Detect which cell encompasses the target text, then output its [x, y] center coordinate. 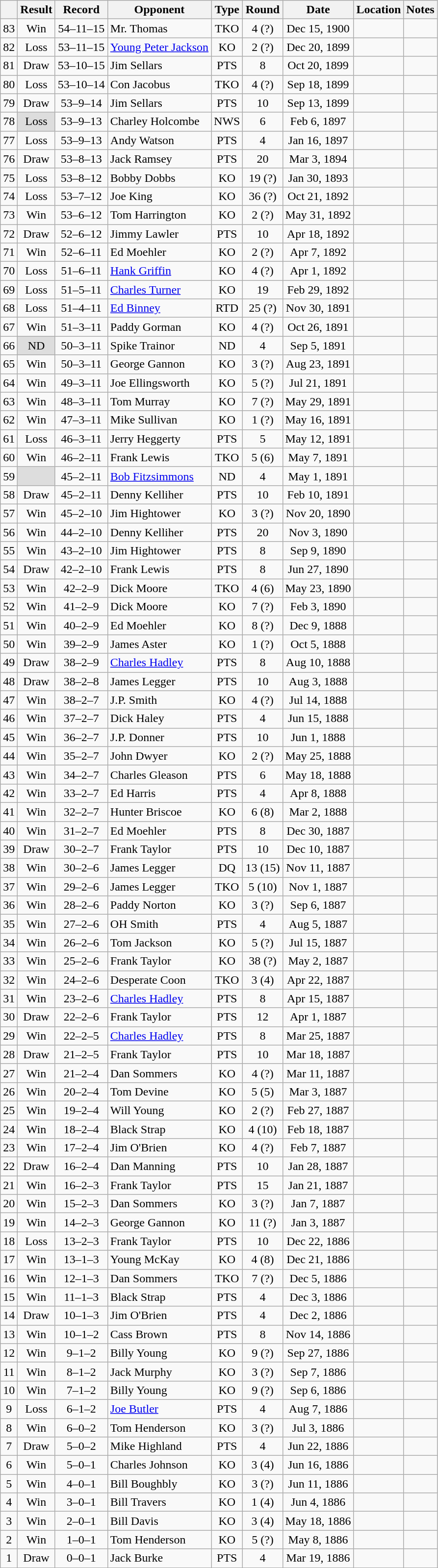
Dec 5, 1886 [318, 1278]
May 8, 1886 [318, 1540]
May 1, 1891 [318, 476]
51–6–11 [81, 271]
Apr 7, 1892 [318, 252]
Feb 7, 1887 [318, 1148]
Apr 8, 1888 [318, 793]
Joe Ellingsworth [159, 383]
Sep 5, 1891 [318, 346]
Charles Turner [159, 290]
Date [318, 10]
Mar 3, 1894 [318, 159]
Round [263, 10]
48 [9, 681]
13–2–3 [81, 1241]
Mike Sullivan [159, 420]
5 (6) [263, 457]
Notes [420, 10]
Dec 3, 1886 [318, 1297]
Oct 20, 1899 [318, 66]
Sep 27, 1886 [318, 1353]
Tom Devine [159, 1092]
Dec 15, 1900 [318, 28]
John Dwyer [159, 756]
42–2–9 [81, 588]
77 [9, 140]
22–2–6 [81, 1017]
May 16, 1891 [318, 420]
45–2–10 [81, 513]
53–10–14 [81, 84]
27–2–6 [81, 924]
18 [9, 1241]
Dec 21, 1886 [318, 1260]
19–2–4 [81, 1110]
26 [9, 1092]
Aug 23, 1891 [318, 364]
1–0–1 [81, 1540]
57 [9, 513]
55 [9, 551]
5–0–2 [81, 1446]
4 (6) [263, 588]
3 [9, 1521]
Charley Holcombe [159, 122]
33 [9, 961]
59 [9, 476]
Sep 6, 1886 [318, 1390]
3–0–1 [81, 1502]
Jul 15, 1887 [318, 943]
42 [9, 793]
78 [9, 122]
4 (10) [263, 1129]
7–1–2 [81, 1390]
Mike Highland [159, 1446]
Mar 11, 1887 [318, 1073]
Bill Travers [159, 1502]
38–2–7 [81, 700]
53–8–12 [81, 177]
36 (?) [263, 196]
Result [36, 10]
Jack Ramsey [159, 159]
21 [9, 1185]
1 [9, 1558]
64 [9, 383]
Dick Haley [159, 719]
34 [9, 943]
25 (?) [263, 308]
Sep 18, 1899 [318, 84]
Bob Fitzsimmons [159, 476]
52–6–12 [81, 234]
62 [9, 420]
Tom Murray [159, 401]
42–2–10 [81, 570]
40–2–9 [81, 625]
48–3–11 [81, 401]
5–0–1 [81, 1465]
53–10–15 [81, 66]
47 [9, 700]
0–0–1 [81, 1558]
2–0–1 [81, 1521]
Dec 9, 1888 [318, 625]
60 [9, 457]
Con Jacobus [159, 84]
68 [9, 308]
44–2–10 [81, 532]
6–1–2 [81, 1409]
Feb 6, 1897 [318, 122]
39–2–9 [81, 644]
38 (?) [263, 961]
Dec 22, 1886 [318, 1241]
70 [9, 271]
74 [9, 196]
16 [9, 1278]
52–6–11 [81, 252]
27 [9, 1073]
25–2–6 [81, 961]
53–6–12 [81, 215]
4 (8) [263, 1260]
45 [9, 737]
53–9–14 [81, 103]
54 [9, 570]
63 [9, 401]
22 [9, 1167]
May 12, 1891 [318, 439]
61 [9, 439]
83 [9, 28]
Jack Burke [159, 1558]
38 [9, 868]
May 29, 1891 [318, 401]
Dec 10, 1887 [318, 849]
Jimmy Lawler [159, 234]
Hunter Briscoe [159, 812]
38–2–9 [81, 663]
Nov 11, 1887 [318, 868]
Bill Boughbly [159, 1484]
14 [9, 1316]
OH Smith [159, 924]
Sep 6, 1887 [318, 905]
Apr 18, 1892 [318, 234]
11–1–3 [81, 1297]
39 [9, 849]
Jul 21, 1891 [318, 383]
22–2–5 [81, 1036]
Mar 25, 1887 [318, 1036]
Feb 29, 1892 [318, 290]
Sep 13, 1899 [318, 103]
13–1–3 [81, 1260]
Jun 16, 1886 [318, 1465]
Ed Harris [159, 793]
4–0–1 [81, 1484]
23 [9, 1148]
Apr 1, 1892 [318, 271]
Jul 14, 1888 [318, 700]
54–11–15 [81, 28]
46 [9, 719]
Andy Watson [159, 140]
66 [9, 346]
28–2–6 [81, 905]
Tom Jackson [159, 943]
J.P. Smith [159, 700]
53–8–13 [81, 159]
65 [9, 364]
76 [9, 159]
Mar 18, 1887 [318, 1054]
Nov 14, 1886 [318, 1334]
Nov 3, 1890 [318, 532]
24–2–6 [81, 980]
73 [9, 215]
Bill Davis [159, 1521]
Jan 21, 1887 [318, 1185]
35 [9, 924]
31–2–7 [81, 831]
Aug 10, 1888 [318, 663]
20–2–4 [81, 1092]
Tom Harrington [159, 215]
Aug 3, 1888 [318, 681]
69 [9, 290]
18–2–4 [81, 1129]
28 [9, 1054]
41–2–9 [81, 607]
47–3–11 [81, 420]
38–2–8 [81, 681]
53–11–15 [81, 47]
5 (10) [263, 887]
Opponent [159, 10]
19 (?) [263, 177]
May 18, 1888 [318, 774]
Paddy Gorman [159, 327]
Feb 3, 1890 [318, 607]
49 [9, 663]
May 18, 1886 [318, 1521]
Jun 27, 1890 [318, 570]
10–1–2 [81, 1334]
16–2–3 [81, 1185]
May 25, 1888 [318, 756]
Dec 20, 1899 [318, 47]
Oct 5, 1888 [318, 644]
Sep 7, 1886 [318, 1371]
Jun 4, 1886 [318, 1502]
49–3–11 [81, 383]
53–7–12 [81, 196]
10–1–3 [81, 1316]
1 (4) [263, 1502]
Jan 7, 1887 [318, 1204]
Feb 18, 1887 [318, 1129]
21–2–4 [81, 1073]
Record [81, 10]
44 [9, 756]
Jack Murphy [159, 1371]
Cass Brown [159, 1334]
Oct 21, 1892 [318, 196]
17–2–4 [81, 1148]
Sep 9, 1890 [318, 551]
Jan 3, 1887 [318, 1222]
46–3–11 [81, 439]
34–2–7 [81, 774]
13 (15) [263, 868]
25 [9, 1110]
Aug 7, 1886 [318, 1409]
Jan 16, 1897 [318, 140]
67 [9, 327]
Nov 30, 1891 [318, 308]
71 [9, 252]
56 [9, 532]
53 [9, 588]
15–2–3 [81, 1204]
Mar 3, 1887 [318, 1092]
9 [9, 1409]
Jan 30, 1893 [318, 177]
2 [9, 1540]
Feb 27, 1887 [318, 1110]
Dec 2, 1886 [318, 1316]
J.P. Donner [159, 737]
29–2–6 [81, 887]
14–2–3 [81, 1222]
40 [9, 831]
Jun 15, 1888 [318, 719]
11 [9, 1371]
13 [9, 1334]
Jul 3, 1886 [318, 1428]
Hank Griffin [159, 271]
8–1–2 [81, 1371]
5 (5) [263, 1092]
23–2–6 [81, 998]
50 [9, 644]
Jun 11, 1886 [318, 1484]
Young McKay [159, 1260]
Nov 1, 1887 [318, 887]
Nov 20, 1890 [318, 513]
Dan Manning [159, 1167]
32 [9, 980]
DQ [227, 868]
41 [9, 812]
32–2–7 [81, 812]
May 7, 1891 [318, 457]
Location [379, 10]
30–2–7 [81, 849]
Young Peter Jackson [159, 47]
79 [9, 103]
6–0–2 [81, 1428]
Apr 15, 1887 [318, 998]
May 23, 1890 [318, 588]
7 [9, 1446]
May 31, 1892 [318, 215]
35–2–7 [81, 756]
30 [9, 1017]
Jerry Heggerty [159, 439]
36 [9, 905]
51–3–11 [81, 327]
36–2–7 [81, 737]
Spike Trainor [159, 346]
Dec 30, 1887 [318, 831]
Mar 19, 1886 [318, 1558]
30–2–6 [81, 868]
51–4–11 [81, 308]
Oct 26, 1891 [318, 327]
37 [9, 887]
8 (?) [263, 625]
Joe Butler [159, 1409]
11 (?) [263, 1222]
6 (8) [263, 812]
Jun 1, 1888 [318, 737]
Feb 10, 1891 [318, 495]
26–2–6 [81, 943]
Jun 22, 1886 [318, 1446]
James Aster [159, 644]
82 [9, 47]
Charles Gleason [159, 774]
Jan 28, 1887 [318, 1167]
31 [9, 998]
81 [9, 66]
Aug 5, 1887 [318, 924]
NWS [227, 122]
75 [9, 177]
21–2–5 [81, 1054]
43–2–10 [81, 551]
Will Young [159, 1110]
Charles Johnson [159, 1465]
52 [9, 607]
43 [9, 774]
Bobby Dobbs [159, 177]
72 [9, 234]
May 2, 1887 [318, 961]
Type [227, 10]
Paddy Norton [159, 905]
24 [9, 1129]
Apr 1, 1887 [318, 1017]
Desperate Coon [159, 980]
Mar 2, 1888 [318, 812]
Ed Binney [159, 308]
80 [9, 84]
Joe King [159, 196]
9–1–2 [81, 1353]
Apr 22, 1887 [318, 980]
16–2–4 [81, 1167]
46–2–11 [81, 457]
58 [9, 495]
29 [9, 1036]
12–1–3 [81, 1278]
51–5–11 [81, 290]
33–2–7 [81, 793]
17 [9, 1260]
37–2–7 [81, 719]
RTD [227, 308]
51 [9, 625]
Mr. Thomas [159, 28]
